Provide the (x, y) coordinate of the cell's center where the given text is located.  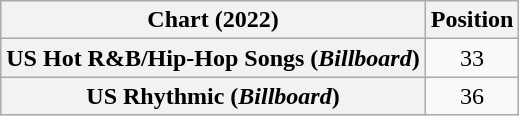
33 (472, 58)
36 (472, 96)
US Rhythmic (Billboard) (213, 96)
US Hot R&B/Hip-Hop Songs (Billboard) (213, 58)
Chart (2022) (213, 20)
Position (472, 20)
